Identify which cell holds the provided text, then report its [X, Y] central coordinate. 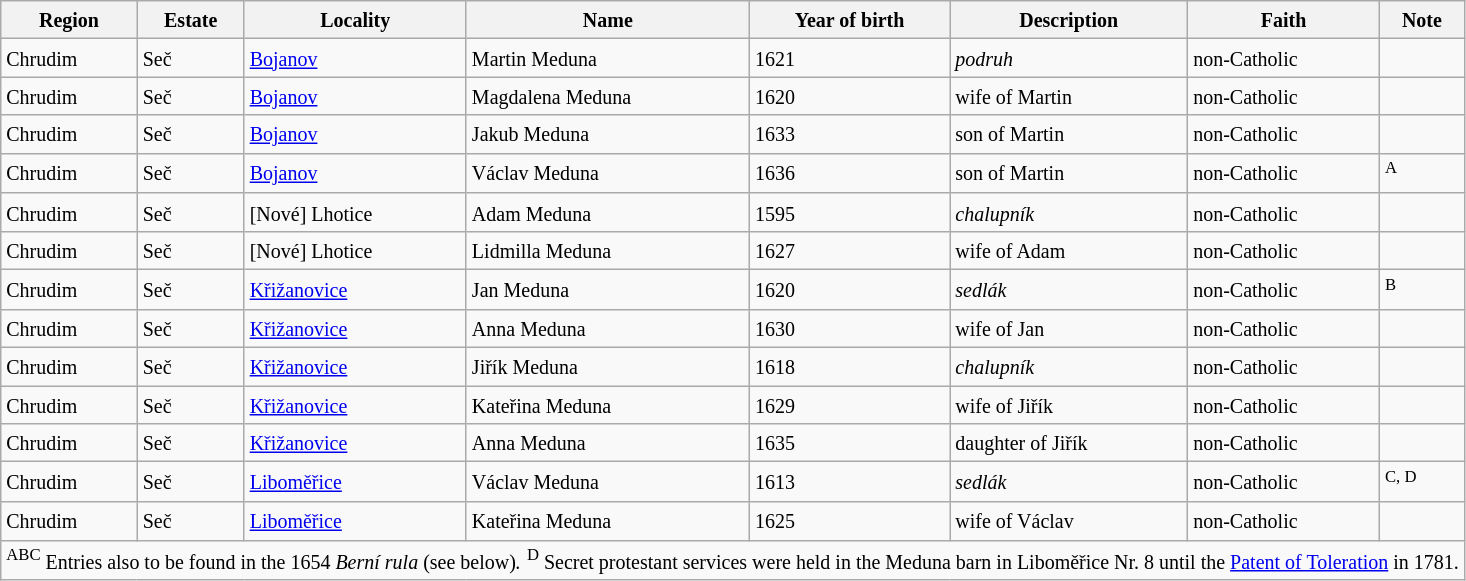
1627 [849, 250]
1618 [849, 367]
wife of Jan [1069, 329]
1629 [849, 405]
Estate [190, 20]
podruh [1069, 58]
1625 [849, 521]
Year of birth [849, 20]
1613 [849, 482]
1633 [849, 134]
1595 [849, 212]
A [1422, 173]
Jan Meduna [608, 289]
wife of Václav [1069, 521]
Martin Meduna [608, 58]
Description [1069, 20]
Name [608, 20]
Jakub Meduna [608, 134]
Lidmilla Meduna [608, 250]
1635 [849, 443]
C, D [1422, 482]
Magdalena Meduna [608, 96]
1636 [849, 173]
Faith [1284, 20]
Note [1422, 20]
B [1422, 289]
daughter of Jiřík [1069, 443]
1621 [849, 58]
wife of Adam [1069, 250]
1630 [849, 329]
Region [69, 20]
wife of Martin [1069, 96]
Jiřík Meduna [608, 367]
wife of Jiřík [1069, 405]
Adam Meduna [608, 212]
Locality [355, 20]
